Output the (x, y) coordinate of the center of the cell containing the given text.  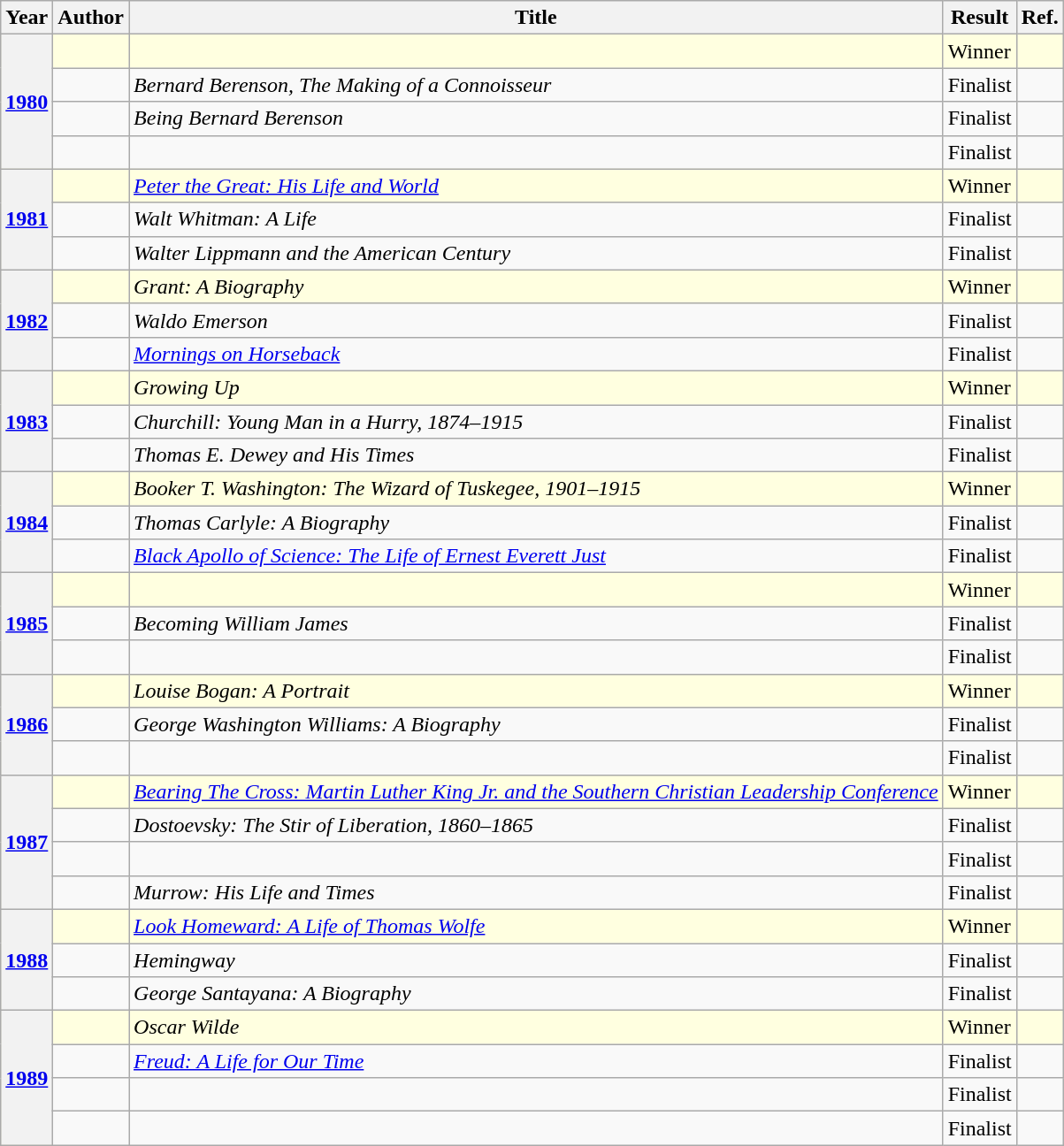
Louise Bogan: A Portrait (536, 691)
Hemingway (536, 959)
1985 (27, 623)
Black Apollo of Science: The Life of Ernest Everett Just (536, 556)
Thomas E. Dewey and His Times (536, 455)
1986 (27, 724)
1980 (27, 102)
George Santayana: A Biography (536, 994)
Thomas Carlyle: A Biography (536, 523)
Churchill: Young Man in a Hurry, 1874–1915 (536, 422)
Booker T. Washington: The Wizard of Tuskegee, 1901–1915 (536, 489)
Grant: A Biography (536, 286)
Murrow: His Life and Times (536, 892)
1984 (27, 523)
Year (27, 18)
Look Homeward: A Life of Thomas Wolfe (536, 926)
Growing Up (536, 387)
Bernard Berenson, The Making of a Connoisseur (536, 85)
Peter the Great: His Life and World (536, 186)
Becoming William James (536, 623)
Walter Lippmann and the American Century (536, 253)
1983 (27, 421)
Mornings on Horseback (536, 354)
Waldo Emerson (536, 320)
George Washington Williams: A Biography (536, 724)
Title (536, 18)
1989 (27, 1078)
Dostoevsky: The Stir of Liberation, 1860–1865 (536, 825)
Being Bernard Berenson (536, 118)
Freud: A Life for Our Time (536, 1061)
1988 (27, 959)
Author (91, 18)
Oscar Wilde (536, 1028)
Ref. (1040, 18)
1987 (27, 842)
Walt Whitman: A Life (536, 219)
1981 (27, 219)
1982 (27, 320)
Bearing The Cross: Martin Luther King Jr. and the Southern Christian Leadership Conference (536, 791)
Result (980, 18)
